Search for the cell housing the specified text and yield its (x, y) center coordinate. 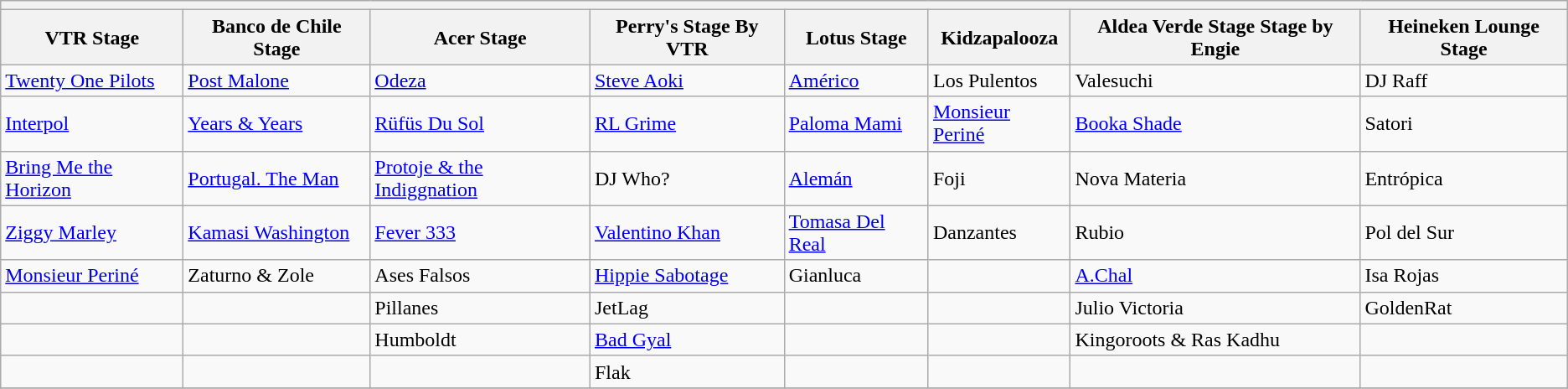
Post Malone (276, 80)
Nova Materia (1215, 178)
Ziggy Marley (92, 233)
Steve Aoki (687, 80)
Ases Falsos (481, 276)
JetLag (687, 308)
Fever 333 (481, 233)
Lotus Stage (856, 37)
Danzantes (998, 233)
Perry's Stage By VTR (687, 37)
Interpol (92, 124)
Tomasa Del Real (856, 233)
Odeza (481, 80)
Paloma Mami (856, 124)
Portugal. The Man (276, 178)
GoldenRat (1464, 308)
Kidzapalooza (998, 37)
Booka Shade (1215, 124)
DJ Raff (1464, 80)
Flak (687, 371)
Julio Victoria (1215, 308)
Kingoroots & Ras Kadhu (1215, 340)
A.Chal (1215, 276)
Pillanes (481, 308)
Foji (998, 178)
Twenty One Pilots (92, 80)
Pol del Sur (1464, 233)
Protoje & the Indiggnation (481, 178)
Zaturno & Zole (276, 276)
Valentino Khan (687, 233)
Bring Me the Horizon (92, 178)
Rüfüs Du Sol (481, 124)
Rubio (1215, 233)
Bad Gyal (687, 340)
RL Grime (687, 124)
Isa Rojas (1464, 276)
Américo (856, 80)
Kamasi Washington (276, 233)
Gianluca (856, 276)
Hippie Sabotage (687, 276)
Valesuchi (1215, 80)
Los Pulentos (998, 80)
Banco de Chile Stage (276, 37)
Entrópica (1464, 178)
Heineken Lounge Stage (1464, 37)
Humboldt (481, 340)
Aldea Verde Stage Stage by Engie (1215, 37)
DJ Who? (687, 178)
Years & Years (276, 124)
Satori (1464, 124)
VTR Stage (92, 37)
Acer Stage (481, 37)
Alemán (856, 178)
